Extract the [X, Y] coordinate from the center of the cell holding the provided text.  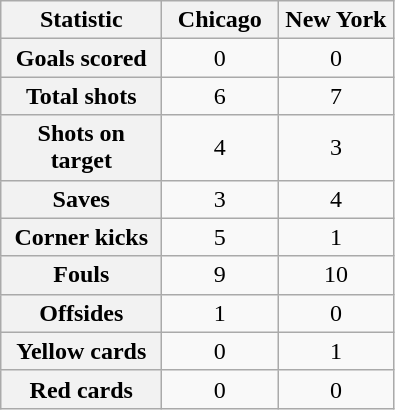
7 [336, 96]
Yellow cards [82, 351]
5 [220, 237]
Total shots [82, 96]
Chicago [220, 20]
10 [336, 275]
Corner kicks [82, 237]
Fouls [82, 275]
6 [220, 96]
Goals scored [82, 58]
Saves [82, 199]
9 [220, 275]
Statistic [82, 20]
Offsides [82, 313]
Red cards [82, 389]
New York [336, 20]
Shots on target [82, 148]
